Output the [x, y] coordinate of the center of the cell containing the given text.  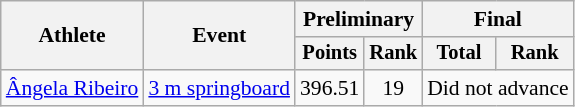
19 [393, 88]
Event [219, 36]
Points [330, 54]
3 m springboard [219, 88]
Did not advance [498, 88]
Ângela Ribeiro [72, 88]
Preliminary [358, 19]
Final [498, 19]
Athlete [72, 36]
396.51 [330, 88]
Total [459, 54]
